Detect which cell encompasses the target text, then output its [x, y] center coordinate. 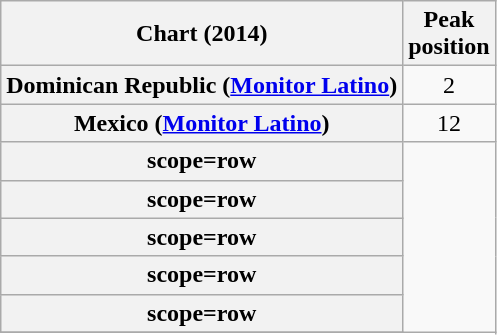
Dominican Republic (Monitor Latino) [202, 85]
12 [449, 123]
Mexico (Monitor Latino) [202, 123]
Chart (2014) [202, 34]
2 [449, 85]
Peakposition [449, 34]
